From the cell containing the given text, extract its center point as (x, y) coordinate. 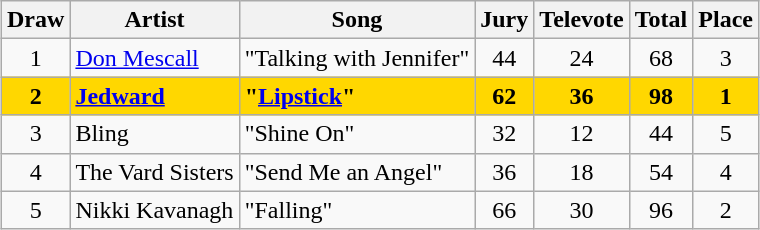
Televote (582, 20)
68 (661, 58)
Total (661, 20)
"Falling" (357, 210)
12 (582, 134)
Song (357, 20)
Draw (35, 20)
Bling (154, 134)
"Send Me an Angel" (357, 172)
18 (582, 172)
Artist (154, 20)
"Talking with Jennifer" (357, 58)
"Lipstick" (357, 96)
Nikki Kavanagh (154, 210)
66 (504, 210)
Place (726, 20)
96 (661, 210)
Jury (504, 20)
24 (582, 58)
62 (504, 96)
98 (661, 96)
54 (661, 172)
The Vard Sisters (154, 172)
"Shine On" (357, 134)
32 (504, 134)
Jedward (154, 96)
30 (582, 210)
Don Mescall (154, 58)
